Provide the (X, Y) coordinate of the cell's center where the given text is located.  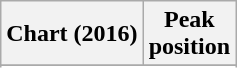
Chart (2016) (72, 34)
Peak position (189, 34)
